Locate the cell with the specified text and output its (x, y) center coordinate. 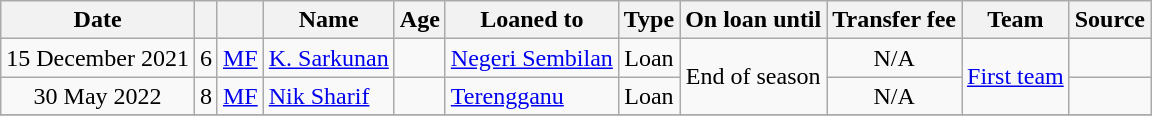
Source (1110, 20)
15 December 2021 (98, 58)
Negeri Sembilan (532, 58)
On loan until (754, 20)
First team (1016, 77)
Terengganu (532, 96)
8 (206, 96)
Age (420, 20)
Transfer fee (894, 20)
Name (328, 20)
30 May 2022 (98, 96)
K. Sarkunan (328, 58)
Loaned to (532, 20)
End of season (754, 77)
Team (1016, 20)
Type (648, 20)
6 (206, 58)
Nik Sharif (328, 96)
Date (98, 20)
